Scan for the cell matching the given text and deliver its [x, y] coordinate at center. 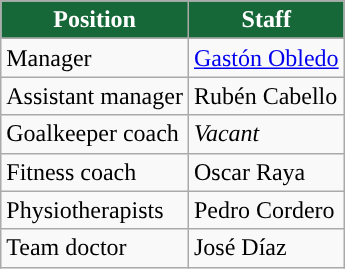
Position [95, 20]
Manager [95, 58]
Rubén Cabello [266, 96]
Team doctor [95, 248]
Pedro Cordero [266, 210]
José Díaz [266, 248]
Vacant [266, 134]
Gastón Obledo [266, 58]
Physiotherapists [95, 210]
Oscar Raya [266, 172]
Fitness coach [95, 172]
Goalkeeper coach [95, 134]
Staff [266, 20]
Assistant manager [95, 96]
